Find where the given text appears and provide that cell's center as (X, Y) coordinate. 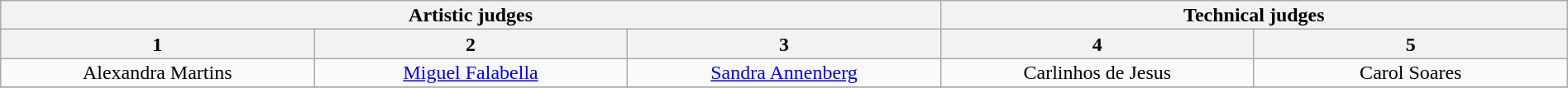
5 (1411, 44)
3 (784, 44)
Sandra Annenberg (784, 72)
Technical judges (1254, 15)
Alexandra Martins (157, 72)
1 (157, 44)
Carlinhos de Jesus (1097, 72)
Artistic judges (471, 15)
Miguel Falabella (471, 72)
2 (471, 44)
4 (1097, 44)
Carol Soares (1411, 72)
